Search for the cell housing the specified text and yield its [X, Y] center coordinate. 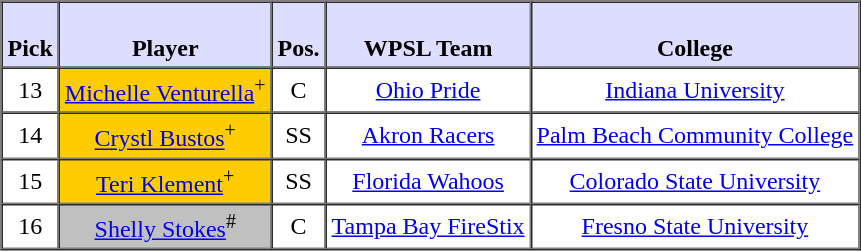
Colorado State University [696, 180]
Tampa Bay FireStix [428, 226]
Florida Wahoos [428, 180]
13 [30, 90]
Palm Beach Community College [696, 136]
Crystl Bustos+ [166, 136]
Fresno State University [696, 226]
Shelly Stokes# [166, 226]
15 [30, 180]
Ohio Pride [428, 90]
Indiana University [696, 90]
Pos. [299, 35]
Player [166, 35]
Teri Klement+ [166, 180]
14 [30, 136]
Pick [30, 35]
College [696, 35]
16 [30, 226]
Akron Racers [428, 136]
Michelle Venturella+ [166, 90]
WPSL Team [428, 35]
